Pinpoint the cell where the given text exists, returning its (X, Y) midpoint coordinate. 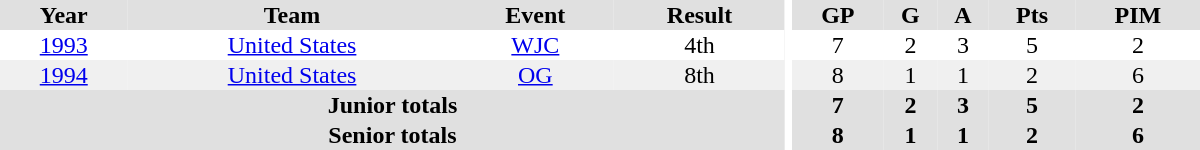
Result (700, 15)
Pts (1032, 15)
Team (292, 15)
Event (536, 15)
1994 (64, 75)
1993 (64, 45)
Junior totals (392, 105)
PIM (1138, 15)
G (910, 15)
WJC (536, 45)
8th (700, 75)
GP (838, 15)
Senior totals (392, 135)
A (962, 15)
4th (700, 45)
OG (536, 75)
Year (64, 15)
